Scan for the cell matching the given text and deliver its (x, y) coordinate at center. 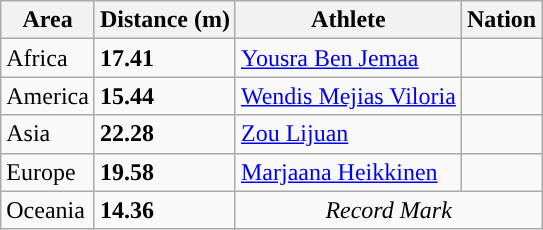
14.36 (164, 210)
Distance (m) (164, 20)
Europe (48, 172)
19.58 (164, 172)
America (48, 96)
Nation (501, 20)
Area (48, 20)
Athlete (348, 20)
17.41 (164, 58)
22.28 (164, 134)
Record Mark (388, 210)
Africa (48, 58)
Oceania (48, 210)
Wendis Mejias Viloria (348, 96)
Yousra Ben Jemaa (348, 58)
Zou Lijuan (348, 134)
Asia (48, 134)
15.44 (164, 96)
Marjaana Heikkinen (348, 172)
